From the cell containing the given text, extract its center point as (x, y) coordinate. 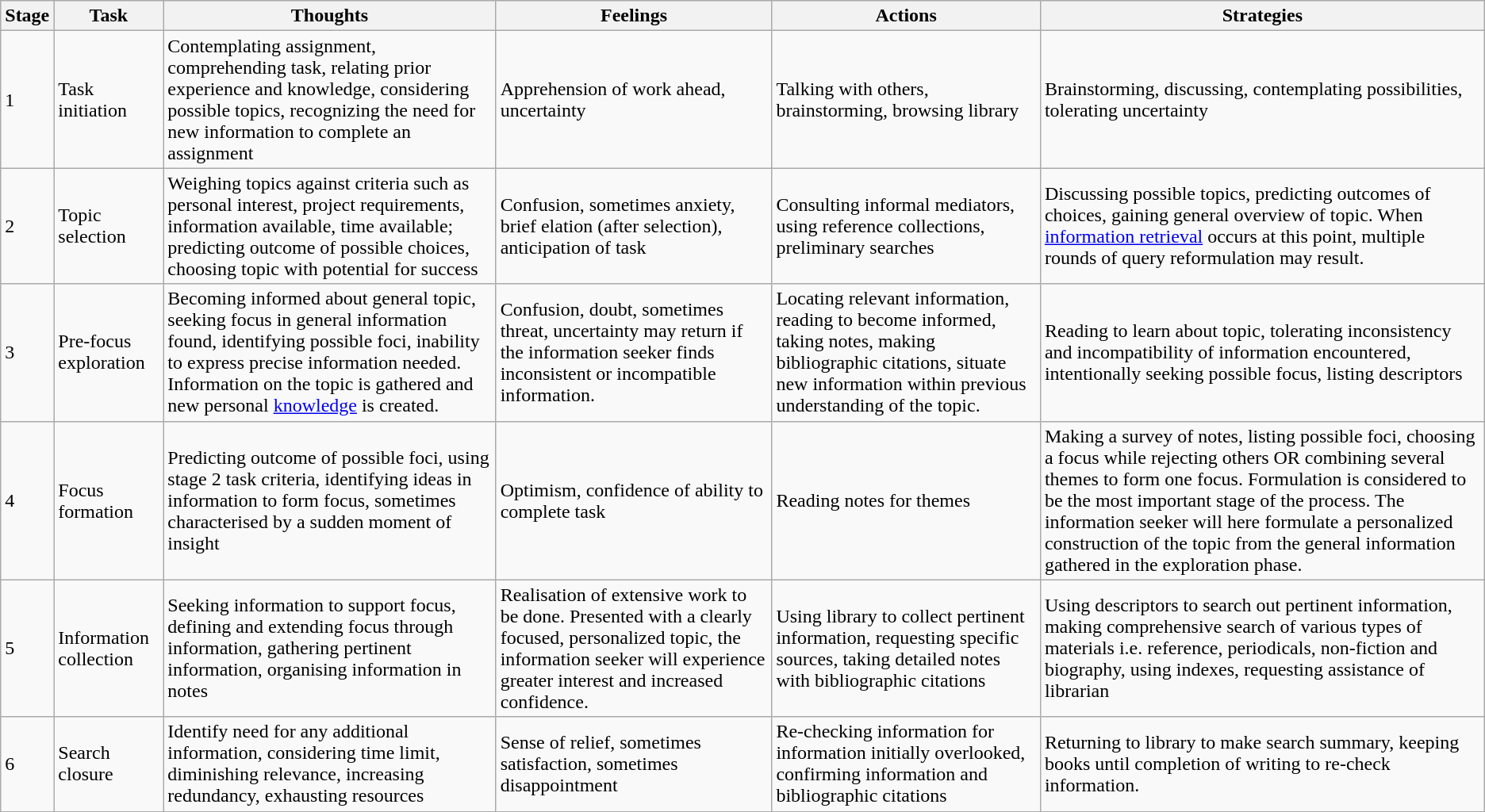
Confusion, sometimes anxiety, brief elation (after selection), anticipation of task (634, 226)
Identify need for any additional information, considering time limit, diminishing relevance, increasing redundancy, exhausting resources (330, 764)
Optimism, confidence of ability to complete task (634, 500)
6 (27, 764)
Thoughts (330, 16)
Strategies (1262, 16)
Sense of relief, sometimes satisfaction, sometimes disappointment (634, 764)
Using library to collect pertinent information, requesting specific sources, taking detailed notes with bibliographic citations (906, 649)
Feelings (634, 16)
Returning to library to make search summary, keeping books until completion of writing to re-check information. (1262, 764)
Re-checking information for information initially overlooked, confirming information and bibliographic citations (906, 764)
Talking with others, brainstorming, browsing library (906, 100)
Information collection (109, 649)
Apprehension of work ahead, uncertainty (634, 100)
5 (27, 649)
Task (109, 16)
1 (27, 100)
Brainstorming, discussing, contemplating possibilities, tolerating uncertainty (1262, 100)
Task initiation (109, 100)
3 (27, 352)
Search closure (109, 764)
4 (27, 500)
Topic selection (109, 226)
Stage (27, 16)
Consulting informal mediators, using reference collections, preliminary searches (906, 226)
Actions (906, 16)
Pre-focus exploration (109, 352)
Focus formation (109, 500)
2 (27, 226)
Confusion, doubt, sometimes threat, uncertainty may return if the information seeker finds inconsistent or incompatible information. (634, 352)
Reading notes for themes (906, 500)
